Return (X, Y) of the center of cell containing provided text 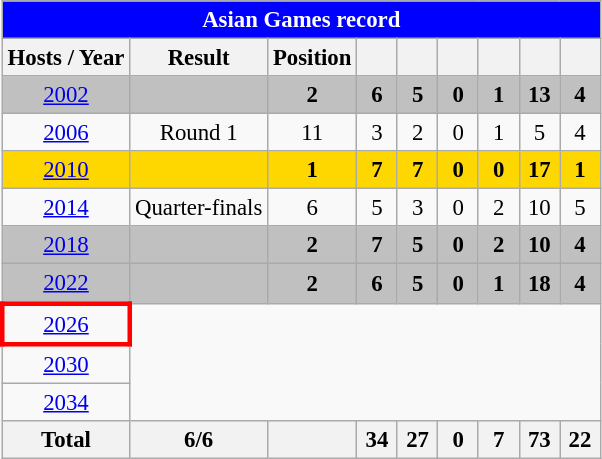
2010 (66, 170)
2014 (66, 208)
Round 1 (199, 133)
2006 (66, 133)
Quarter-finals (199, 208)
6/6 (199, 439)
17 (540, 170)
2002 (66, 95)
2022 (66, 284)
Result (199, 58)
2018 (66, 245)
2026 (66, 324)
73 (540, 439)
Total (66, 439)
27 (418, 439)
Position (312, 58)
34 (378, 439)
22 (580, 439)
18 (540, 284)
2030 (66, 364)
11 (312, 133)
13 (540, 95)
Hosts / Year (66, 58)
Asian Games record (301, 20)
2034 (66, 402)
